Return [X, Y] of the center of cell containing provided text 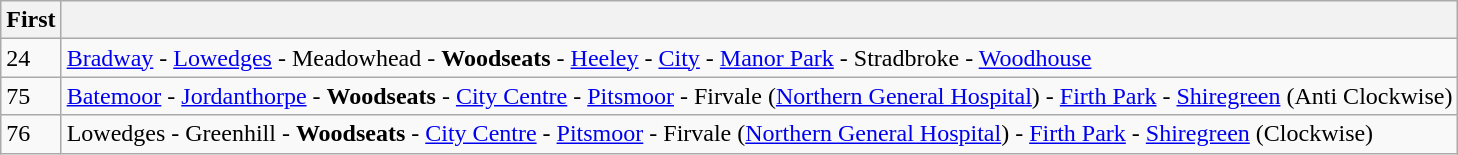
First [31, 20]
76 [31, 134]
Lowedges - Greenhill - Woodseats - City Centre - Pitsmoor - Firvale (Northern General Hospital) - Firth Park - Shiregreen (Clockwise) [760, 134]
75 [31, 96]
Batemoor - Jordanthorpe - Woodseats - City Centre - Pitsmoor - Firvale (Northern General Hospital) - Firth Park - Shiregreen (Anti Clockwise) [760, 96]
Bradway - Lowedges - Meadowhead - Woodseats - Heeley - City - Manor Park - Stradbroke - Woodhouse [760, 58]
24 [31, 58]
